Locate the cell with the specified text and output its (x, y) center coordinate. 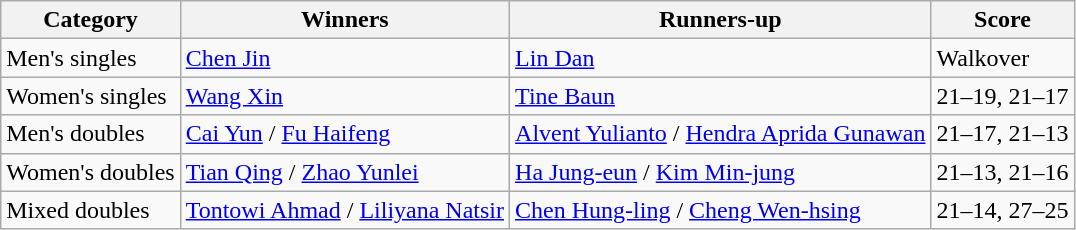
Chen Jin (344, 58)
Wang Xin (344, 96)
21–19, 21–17 (1002, 96)
Chen Hung-ling / Cheng Wen-hsing (720, 210)
Alvent Yulianto / Hendra Aprida Gunawan (720, 134)
Lin Dan (720, 58)
Mixed doubles (90, 210)
Score (1002, 20)
Tian Qing / Zhao Yunlei (344, 172)
Ha Jung-eun / Kim Min-jung (720, 172)
Women's singles (90, 96)
21–14, 27–25 (1002, 210)
Cai Yun / Fu Haifeng (344, 134)
Category (90, 20)
Men's doubles (90, 134)
Tontowi Ahmad / Liliyana Natsir (344, 210)
Tine Baun (720, 96)
Women's doubles (90, 172)
Men's singles (90, 58)
Runners-up (720, 20)
21–17, 21–13 (1002, 134)
Winners (344, 20)
Walkover (1002, 58)
21–13, 21–16 (1002, 172)
